Scan for the cell matching the given text and deliver its [x, y] coordinate at center. 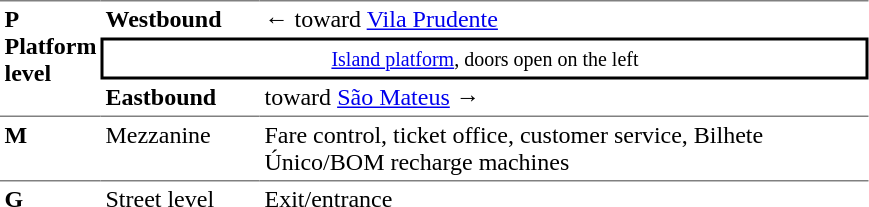
Island platform, doors open on the left [485, 59]
Fare control, ticket office, customer service, Bilhete Único/BOM recharge machines [564, 148]
Westbound [180, 19]
M [50, 148]
toward São Mateus → [564, 99]
PPlatform level [50, 58]
Mezzanine [180, 148]
← toward Vila Prudente [564, 19]
Eastbound [180, 99]
